Find where the given text appears and provide that cell's center as (x, y) coordinate. 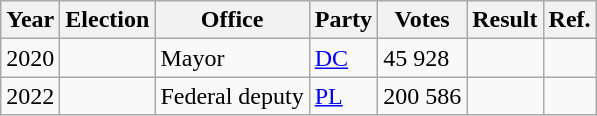
Election (108, 20)
DC (343, 58)
Mayor (232, 58)
2020 (30, 58)
Party (343, 20)
2022 (30, 96)
PL (343, 96)
200 586 (422, 96)
Votes (422, 20)
Result (505, 20)
Federal deputy (232, 96)
Office (232, 20)
Ref. (570, 20)
Year (30, 20)
45 928 (422, 58)
